Find where the given text appears and provide that cell's center as [X, Y] coordinate. 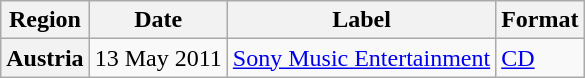
Sony Music Entertainment [361, 58]
Austria [45, 58]
CD [540, 58]
Format [540, 20]
Region [45, 20]
Date [158, 20]
Label [361, 20]
13 May 2011 [158, 58]
